Return the [X, Y] coordinate for the center point of the cell that contains the specified text.  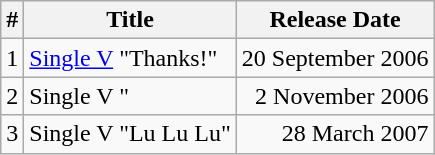
Single V " [130, 96]
Single V "Lu Lu Lu" [130, 134]
28 March 2007 [335, 134]
2 November 2006 [335, 96]
1 [12, 58]
# [12, 20]
3 [12, 134]
20 September 2006 [335, 58]
Title [130, 20]
2 [12, 96]
Single V "Thanks!" [130, 58]
Release Date [335, 20]
